Provide the [x, y] coordinate of the cell's center where the given text is located.  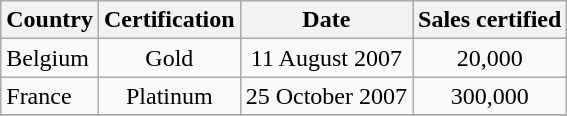
Platinum [169, 96]
11 August 2007 [326, 58]
France [50, 96]
Belgium [50, 58]
Gold [169, 58]
Date [326, 20]
300,000 [490, 96]
Certification [169, 20]
20,000 [490, 58]
25 October 2007 [326, 96]
Sales certified [490, 20]
Country [50, 20]
